Provide the (x, y) coordinate of the cell's center where the given text is located.  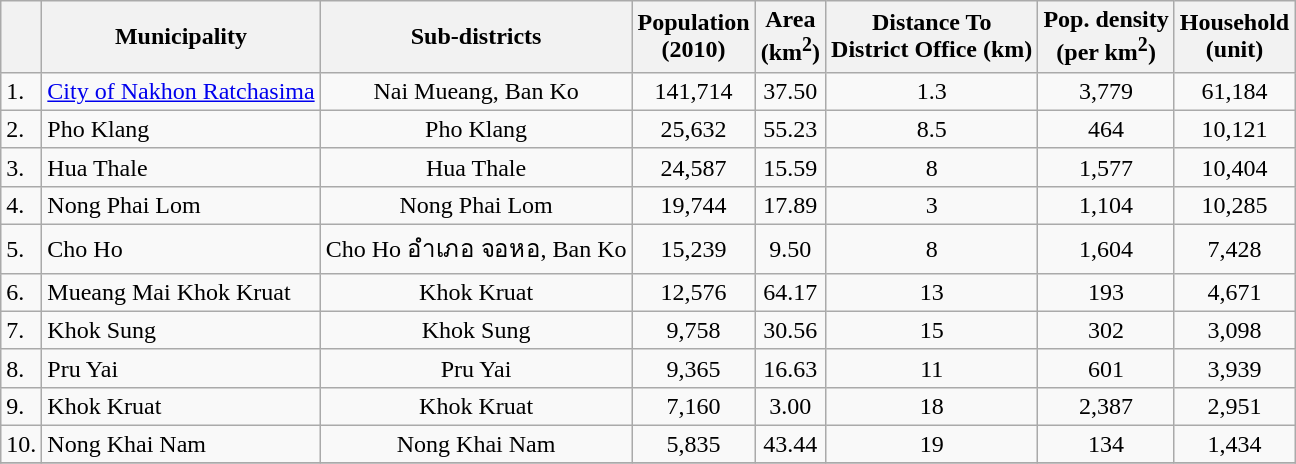
10,404 (1234, 167)
15.59 (790, 167)
601 (1106, 368)
2,951 (1234, 406)
16.63 (790, 368)
Population(2010) (694, 37)
Pop. density (per km2) (1106, 37)
17.89 (790, 205)
Nai Mueang, Ban Ko (476, 91)
15,239 (694, 250)
Cho Ho อำเภอ จอหอ, Ban Ko (476, 250)
15 (932, 330)
7. (22, 330)
8. (22, 368)
193 (1106, 292)
2,387 (1106, 406)
Household(unit) (1234, 37)
Cho Ho (181, 250)
3,779 (1106, 91)
1,604 (1106, 250)
Municipality (181, 37)
7,428 (1234, 250)
12,576 (694, 292)
9,365 (694, 368)
Mueang Mai Khok Kruat (181, 292)
1,577 (1106, 167)
134 (1106, 444)
302 (1106, 330)
24,587 (694, 167)
2. (22, 129)
City of Nakhon Ratchasima (181, 91)
10. (22, 444)
25,632 (694, 129)
61,184 (1234, 91)
Distance To District Office (km) (932, 37)
9.50 (790, 250)
13 (932, 292)
43.44 (790, 444)
3 (932, 205)
55.23 (790, 129)
1,434 (1234, 444)
7,160 (694, 406)
1,104 (1106, 205)
6. (22, 292)
30.56 (790, 330)
3.00 (790, 406)
141,714 (694, 91)
19,744 (694, 205)
64.17 (790, 292)
Area(km2) (790, 37)
464 (1106, 129)
3. (22, 167)
10,121 (1234, 129)
37.50 (790, 91)
3,098 (1234, 330)
11 (932, 368)
9. (22, 406)
3,939 (1234, 368)
4. (22, 205)
8.5 (932, 129)
9,758 (694, 330)
5. (22, 250)
4,671 (1234, 292)
10,285 (1234, 205)
18 (932, 406)
1.3 (932, 91)
1. (22, 91)
5,835 (694, 444)
19 (932, 444)
Sub-districts (476, 37)
